Identify which cell holds the provided text, then report its (X, Y) central coordinate. 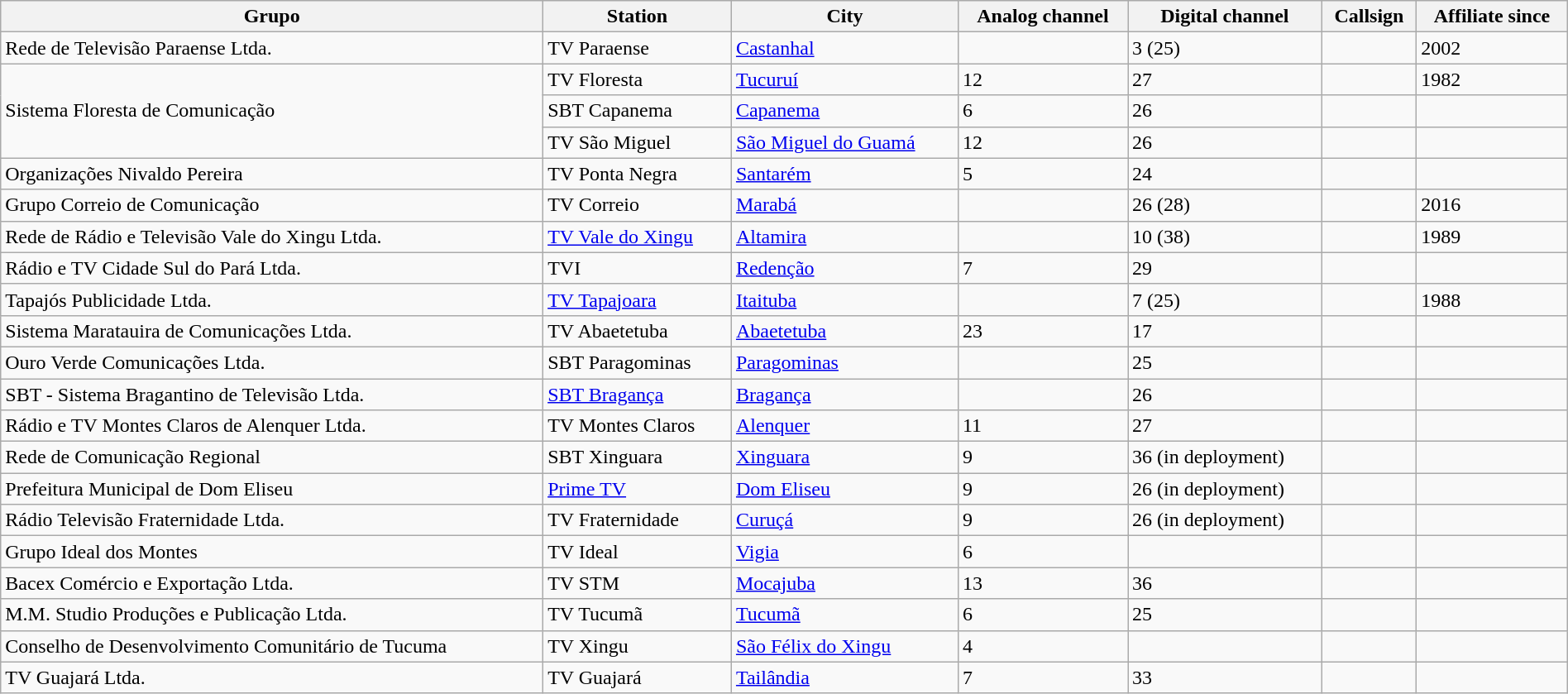
TV Tucumã (638, 615)
Abaetetuba (844, 331)
Bacex Comércio e Exportação Ltda. (272, 583)
3 (25) (1226, 48)
Marabá (844, 205)
Paragominas (844, 362)
Rádio e TV Cidade Sul do Pará Ltda. (272, 268)
Itaituba (844, 299)
Grupo Ideal dos Montes (272, 552)
23 (1042, 331)
TV Guajará (638, 677)
SBT Capanema (638, 111)
Tailândia (844, 677)
Rede de Televisão Paraense Ltda. (272, 48)
Rádio e TV Montes Claros de Alenquer Ltda. (272, 426)
24 (1226, 174)
Santarém (844, 174)
TV Guajará Ltda. (272, 677)
TV Tapajoara (638, 299)
10 (38) (1226, 237)
2016 (1492, 205)
Grupo (272, 17)
Grupo Correio de Comunicação (272, 205)
TV Xingu (638, 646)
Mocajuba (844, 583)
5 (1042, 174)
4 (1042, 646)
Alenquer (844, 426)
Castanhal (844, 48)
Affiliate since (1492, 17)
Sistema Maratauira de Comunicações Ltda. (272, 331)
Dom Eliseu (844, 489)
Capanema (844, 111)
1989 (1492, 237)
Tapajós Publicidade Ltda. (272, 299)
Station (638, 17)
TV Paraense (638, 48)
SBT Paragominas (638, 362)
Tucuruí (844, 79)
São Miguel do Guamá (844, 142)
Altamira (844, 237)
Bragança (844, 395)
7 (25) (1226, 299)
Vigia (844, 552)
TV Correio (638, 205)
TV São Miguel (638, 142)
Organizações Nivaldo Pereira (272, 174)
36 (in deployment) (1226, 457)
TV Abaetetuba (638, 331)
TV Vale do Xingu (638, 237)
Conselho de Desenvolvimento Comunitário de Tucuma (272, 646)
SBT - Sistema Bragantino de Televisão Ltda. (272, 395)
29 (1226, 268)
Prime TV (638, 489)
City (844, 17)
SBT Bragança (638, 395)
TV Fraternidade (638, 520)
1982 (1492, 79)
Rede de Comunicação Regional (272, 457)
Rádio Televisão Fraternidade Ltda. (272, 520)
1988 (1492, 299)
M.M. Studio Produções e Publicação Ltda. (272, 615)
2002 (1492, 48)
Callsign (1369, 17)
TV Ideal (638, 552)
São Félix do Xingu (844, 646)
TV Ponta Negra (638, 174)
Curuçá (844, 520)
Prefeitura Municipal de Dom Eliseu (272, 489)
33 (1226, 677)
17 (1226, 331)
Xinguara (844, 457)
Rede de Rádio e Televisão Vale do Xingu Ltda. (272, 237)
Digital channel (1226, 17)
Redenção (844, 268)
36 (1226, 583)
Tucumã (844, 615)
Ouro Verde Comunicações Ltda. (272, 362)
11 (1042, 426)
TV Floresta (638, 79)
26 (28) (1226, 205)
SBT Xinguara (638, 457)
TV STM (638, 583)
Analog channel (1042, 17)
TVI (638, 268)
13 (1042, 583)
Sistema Floresta de Comunicação (272, 111)
TV Montes Claros (638, 426)
